Return (x, y) of the center of cell containing provided text 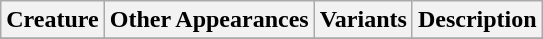
Other Appearances (209, 20)
Variants (363, 20)
Creature (52, 20)
Description (477, 20)
